From the cell containing the given text, extract its center point as (X, Y) coordinate. 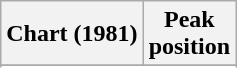
Chart (1981) (72, 34)
Peakposition (189, 34)
